Scan for the cell matching the given text and deliver its (X, Y) coordinate at center. 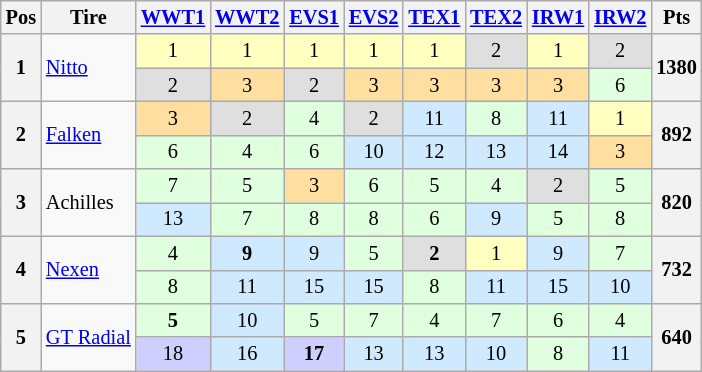
16 (247, 354)
Pos (21, 17)
892 (676, 134)
TEX1 (434, 17)
WWT2 (247, 17)
1380 (676, 68)
GT Radial (88, 336)
Falken (88, 134)
12 (434, 152)
17 (314, 354)
Nitto (88, 68)
820 (676, 202)
EVS2 (374, 17)
Achilles (88, 202)
640 (676, 336)
Pts (676, 17)
IRW2 (620, 17)
732 (676, 270)
Tire (88, 17)
IRW1 (558, 17)
EVS1 (314, 17)
TEX2 (496, 17)
WWT1 (173, 17)
14 (558, 152)
18 (173, 354)
Nexen (88, 270)
